Return [X, Y] of the center of cell containing provided text 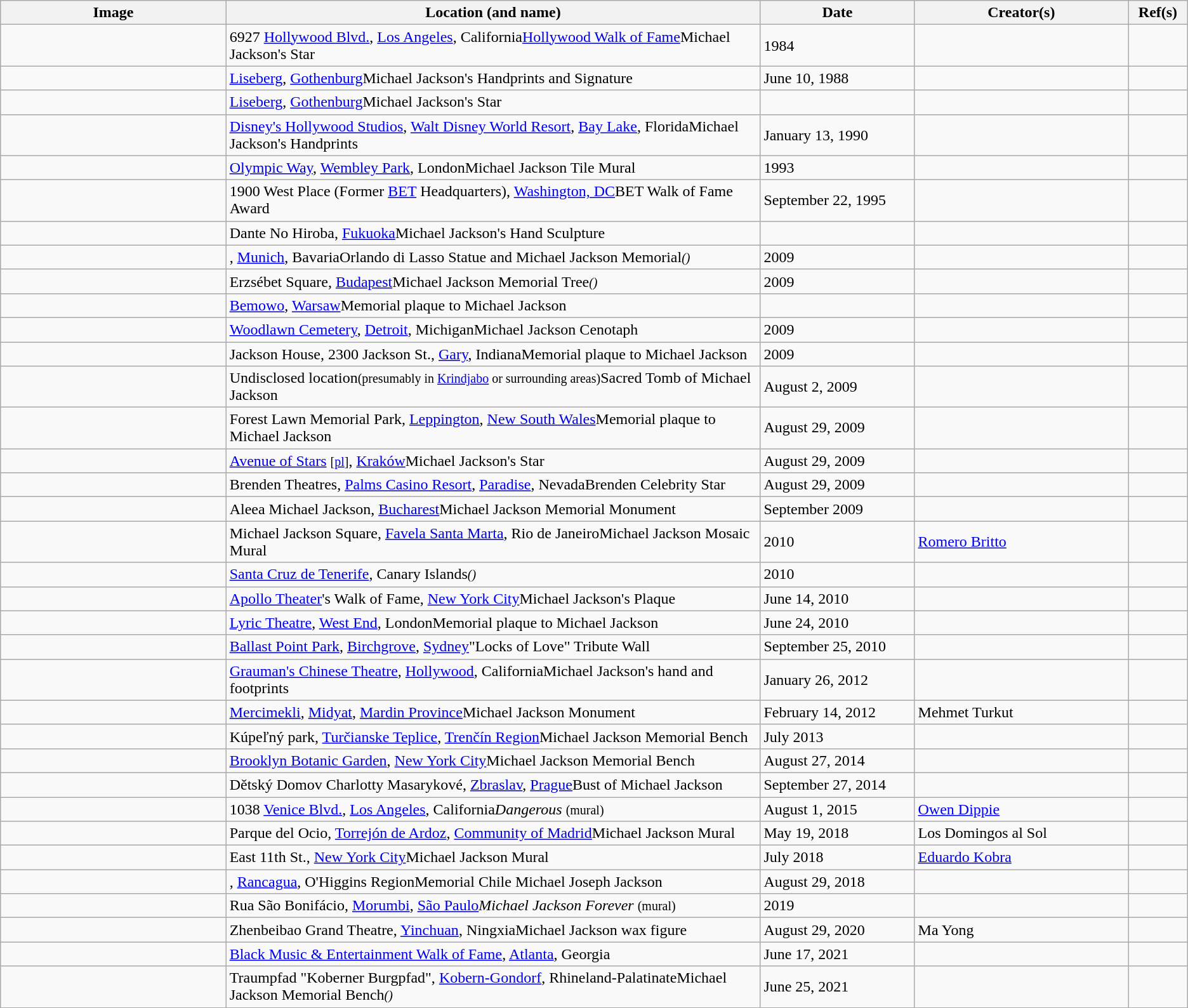
Romero Britto [1022, 542]
Santa Cruz de Tenerife, Canary Islands() [493, 574]
September 25, 2010 [838, 647]
Erzsébet Square, BudapestMichael Jackson Memorial Tree() [493, 281]
Aleea Michael Jackson, BucharestMichael Jackson Memorial Monument [493, 509]
August 27, 2014 [838, 760]
May 19, 2018 [838, 833]
Woodlawn Cemetery, Detroit, MichiganMichael Jackson Cenotaph [493, 329]
Avenue of Stars [pl], KrakówMichael Jackson's Star [493, 461]
Liseberg, GothenburgMichael Jackson's Handprints and Signature [493, 78]
Mehmet Turkut [1022, 712]
, Munich, BavariaOrlando di Lasso Statue and Michael Jackson Memorial() [493, 257]
Lyric Theatre, West End, LondonMemorial plaque to Michael Jackson [493, 623]
Creator(s) [1022, 13]
Mercimekli, Midyat, Mardin ProvinceMichael Jackson Monument [493, 712]
Ref(s) [1158, 13]
February 14, 2012 [838, 712]
January 13, 1990 [838, 135]
January 26, 2012 [838, 679]
Forest Lawn Memorial Park, Leppington, New South WalesMemorial plaque to Michael Jackson [493, 428]
Image [113, 13]
Dante No Hiroba, FukuokaMichael Jackson's Hand Sculpture [493, 233]
Location (and name) [493, 13]
East 11th St., New York CityMichael Jackson Mural [493, 858]
June 10, 1988 [838, 78]
Dětský Domov Charlotty Masarykové, Zbraslav, PragueBust of Michael Jackson [493, 785]
Liseberg, GothenburgMichael Jackson's Star [493, 102]
Traumpfad "Koberner Burgpfad", Kobern-Gondorf, Rhineland-PalatinateMichael Jackson Memorial Bench() [493, 986]
2019 [838, 906]
Jackson House, 2300 Jackson St., Gary, IndianaMemorial plaque to Michael Jackson [493, 354]
1984 [838, 46]
August 29, 2020 [838, 930]
6927 Hollywood Blvd., Los Angeles, CaliforniaHollywood Walk of FameMichael Jackson's Star [493, 46]
Parque del Ocio, Torrejón de Ardoz, Community of MadridMichael Jackson Mural [493, 833]
September 2009 [838, 509]
Zhenbeibao Grand Theatre, Yinchuan, NingxiaMichael Jackson wax figure [493, 930]
Eduardo Kobra [1022, 858]
1993 [838, 168]
Black Music & Entertainment Walk of Fame, Atlanta, Georgia [493, 954]
Brenden Theatres, Palms Casino Resort, Paradise, NevadaBrenden Celebrity Star [493, 485]
, Rancagua, O'Higgins RegionMemorial Chile Michael Joseph Jackson [493, 882]
June 14, 2010 [838, 599]
Grauman's Chinese Theatre, Hollywood, CaliforniaMichael Jackson's hand and footprints [493, 679]
Owen Dippie [1022, 809]
1038 Venice Blvd., Los Angeles, CaliforniaDangerous (mural) [493, 809]
August 29, 2018 [838, 882]
July 2013 [838, 736]
September 22, 1995 [838, 201]
Disney's Hollywood Studios, Walt Disney World Resort, Bay Lake, FloridaMichael Jackson's Handprints [493, 135]
Olympic Way, Wembley Park, LondonMichael Jackson Tile Mural [493, 168]
June 24, 2010 [838, 623]
Rua São Bonifácio, Morumbi, São PauloMichael Jackson Forever (mural) [493, 906]
June 25, 2021 [838, 986]
Kúpeľný park, Turčianske Teplice, Trenčín RegionMichael Jackson Memorial Bench [493, 736]
Apollo Theater's Walk of Fame, New York CityMichael Jackson's Plaque [493, 599]
1900 West Place (Former BET Headquarters), Washington, DCBET Walk of Fame Award [493, 201]
August 1, 2015 [838, 809]
Undisclosed location(presumably in Krindjabo or surrounding areas)Sacred Tomb of Michael Jackson [493, 387]
August 2, 2009 [838, 387]
June 17, 2021 [838, 954]
Ma Yong [1022, 930]
Michael Jackson Square, Favela Santa Marta, Rio de JaneiroMichael Jackson Mosaic Mural [493, 542]
July 2018 [838, 858]
Bemowo, WarsawMemorial plaque to Michael Jackson [493, 305]
Brooklyn Botanic Garden, New York CityMichael Jackson Memorial Bench [493, 760]
Date [838, 13]
September 27, 2014 [838, 785]
Ballast Point Park, Birchgrove, Sydney"Locks of Love" Tribute Wall [493, 647]
Los Domingos al Sol [1022, 833]
